Provide the (x, y) coordinate of the cell's center where the given text is located.  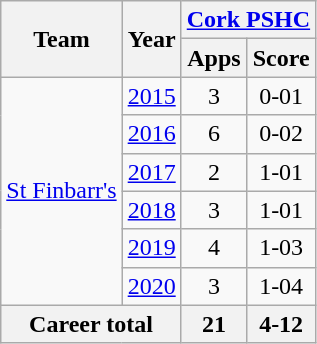
2019 (152, 248)
2016 (152, 134)
21 (214, 324)
2017 (152, 172)
6 (214, 134)
4-12 (282, 324)
Career total (91, 324)
Score (282, 58)
4 (214, 248)
2020 (152, 286)
1-03 (282, 248)
2018 (152, 210)
1-04 (282, 286)
Apps (214, 58)
0-02 (282, 134)
2 (214, 172)
Team (62, 39)
Cork PSHC (248, 20)
St Finbarr's (62, 191)
Year (152, 39)
0-01 (282, 96)
2015 (152, 96)
